Extract the (x, y) coordinate from the center of the cell holding the provided text.  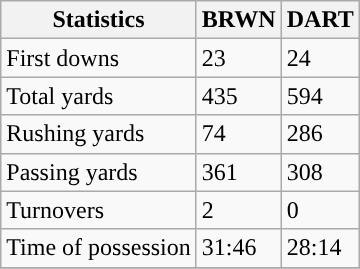
Statistics (99, 20)
361 (238, 172)
2 (238, 210)
308 (320, 172)
Time of possession (99, 248)
74 (238, 134)
0 (320, 210)
23 (238, 58)
435 (238, 96)
24 (320, 58)
Total yards (99, 96)
31:46 (238, 248)
594 (320, 96)
First downs (99, 58)
28:14 (320, 248)
DART (320, 20)
286 (320, 134)
Passing yards (99, 172)
Turnovers (99, 210)
Rushing yards (99, 134)
BRWN (238, 20)
